Search for the cell housing the specified text and yield its (x, y) center coordinate. 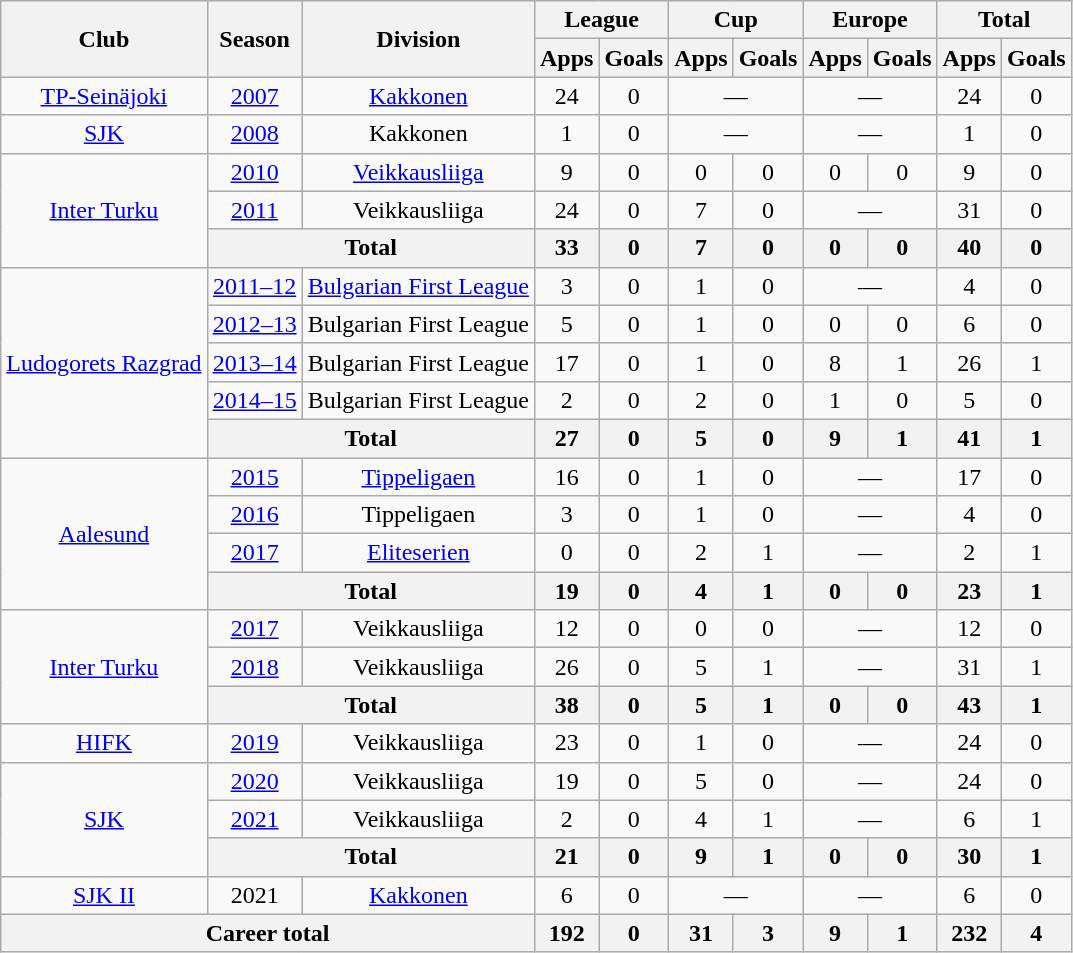
8 (835, 362)
27 (566, 438)
2018 (254, 667)
2020 (254, 781)
Cup (736, 20)
Division (418, 39)
2013–14 (254, 362)
TP-Seinäjoki (104, 96)
33 (566, 248)
21 (566, 857)
2012–13 (254, 324)
40 (969, 248)
2014–15 (254, 400)
Season (254, 39)
2015 (254, 477)
Eliteserien (418, 553)
16 (566, 477)
38 (566, 705)
2011–12 (254, 286)
Europe (870, 20)
Ludogorets Razgrad (104, 362)
2019 (254, 743)
41 (969, 438)
Club (104, 39)
Career total (268, 933)
2016 (254, 515)
Aalesund (104, 534)
2010 (254, 172)
League (601, 20)
2008 (254, 134)
2007 (254, 96)
2011 (254, 210)
SJK II (104, 895)
HIFK (104, 743)
30 (969, 857)
192 (566, 933)
43 (969, 705)
232 (969, 933)
